Extract the [x, y] coordinate from the center of the cell holding the provided text.  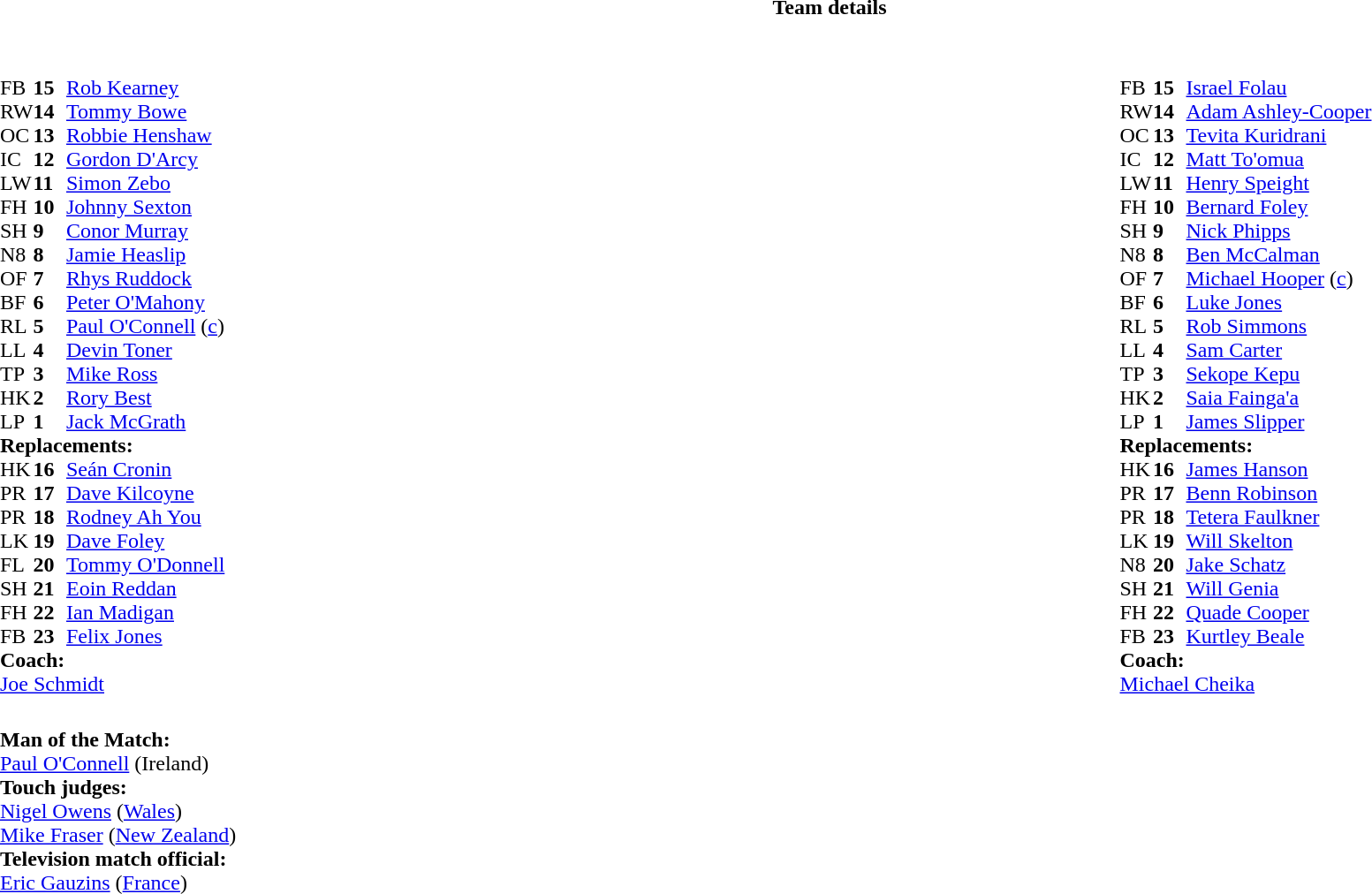
Tevita Kuridrani [1278, 136]
James Hanson [1278, 470]
Joe Schmidt [112, 684]
Mike Ross [145, 375]
Johnny Sexton [145, 207]
Ben McCalman [1278, 254]
Sam Carter [1278, 350]
Jack McGrath [145, 422]
Rory Best [145, 398]
Rodney Ah You [145, 518]
Dave Kilcoyne [145, 493]
Kurtley Beale [1278, 636]
Dave Foley [145, 541]
Michael Hooper (c) [1278, 279]
Ian Madigan [145, 613]
Rob Kearney [145, 88]
Eoin Reddan [145, 588]
Robbie Henshaw [145, 136]
Tommy O'Donnell [145, 565]
Tetera Faulkner [1278, 518]
Adam Ashley-Cooper [1278, 111]
James Slipper [1278, 422]
Conor Murray [145, 231]
Simon Zebo [145, 184]
Will Skelton [1278, 541]
Benn Robinson [1278, 493]
Jamie Heaslip [145, 254]
Henry Speight [1278, 184]
Tommy Bowe [145, 111]
Luke Jones [1278, 302]
Matt To'omua [1278, 159]
Gordon D'Arcy [145, 159]
Paul O'Connell (c) [145, 327]
Felix Jones [145, 636]
Quade Cooper [1278, 613]
FL [17, 565]
Saia Fainga'a [1278, 398]
Rob Simmons [1278, 327]
Devin Toner [145, 350]
Sekope Kepu [1278, 375]
Rhys Ruddock [145, 279]
Michael Cheika [1246, 684]
Israel Folau [1278, 88]
Peter O'Mahony [145, 302]
Will Genia [1278, 588]
Nick Phipps [1278, 231]
Jake Schatz [1278, 565]
Seán Cronin [145, 470]
Bernard Foley [1278, 207]
